Provide the (X, Y) coordinate of the cell's center where the given text is located.  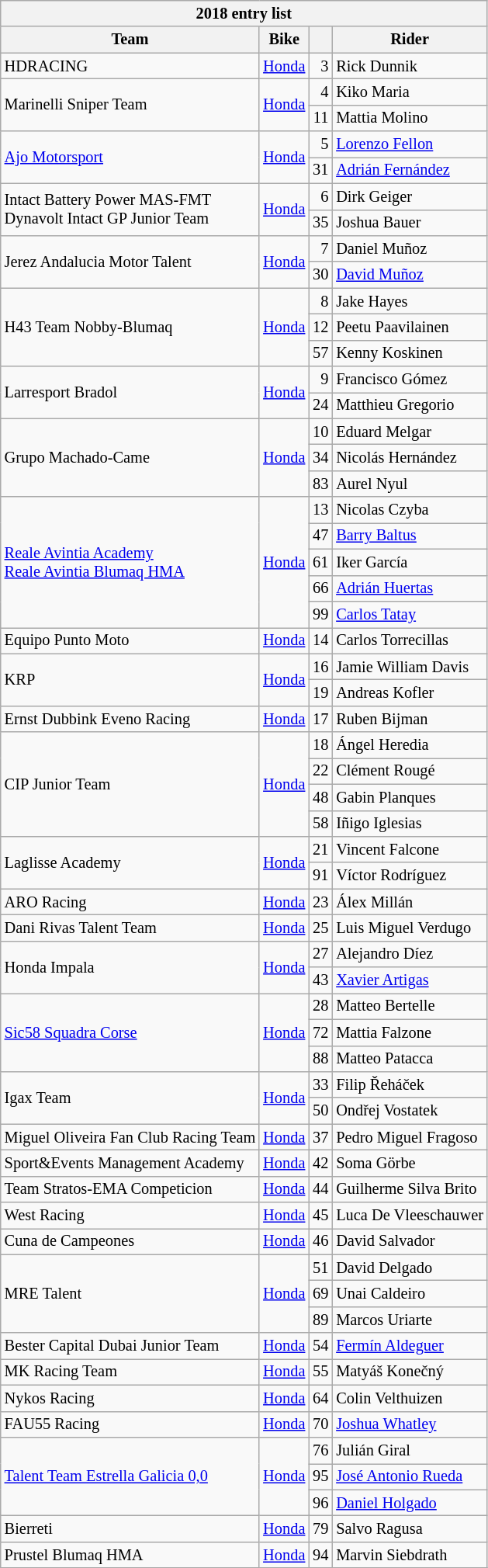
Ajo Motorsport (130, 157)
55 (320, 1372)
Lorenzo Fellon (410, 144)
Team (130, 40)
Carlos Tatay (410, 614)
50 (320, 1111)
Colin Velthuizen (410, 1398)
HDRACING (130, 66)
Ruben Bijman (410, 719)
5 (320, 144)
83 (320, 484)
Adrián Fernández (410, 170)
44 (320, 1189)
Luca De Vleeschauwer (410, 1216)
17 (320, 719)
Álex Millán (410, 902)
99 (320, 614)
Nykos Racing (130, 1398)
Laglisse Academy (130, 862)
94 (320, 1555)
34 (320, 457)
25 (320, 928)
Ondřej Vostatek (410, 1111)
18 (320, 745)
10 (320, 432)
Igax Team (130, 1098)
Guilherme Silva Brito (410, 1189)
57 (320, 353)
22 (320, 771)
Matthieu Gregorio (410, 405)
Daniel Muñoz (410, 248)
Matteo Bertelle (410, 1006)
Ernst Dubbink Eveno Racing (130, 719)
Kiko Maria (410, 92)
43 (320, 980)
35 (320, 223)
Equipo Punto Moto (130, 640)
Jamie William Davis (410, 667)
42 (320, 1163)
96 (320, 1503)
David Salvador (410, 1241)
72 (320, 1032)
José Antonio Rueda (410, 1476)
48 (320, 797)
7 (320, 248)
Grupo Machado-Came (130, 458)
3 (320, 66)
Miguel Oliveira Fan Club Racing Team (130, 1137)
47 (320, 536)
Vincent Falcone (410, 849)
Prustel Blumaq HMA (130, 1555)
27 (320, 954)
Talent Team Estrella Galicia 0,0 (130, 1476)
51 (320, 1268)
8 (320, 301)
45 (320, 1216)
Carlos Torrecillas (410, 640)
Marcos Uriarte (410, 1320)
David Muñoz (410, 275)
76 (320, 1450)
CIP Junior Team (130, 784)
MK Racing Team (130, 1372)
24 (320, 405)
Sic58 Squadra Corse (130, 1032)
9 (320, 380)
Mattia Falzone (410, 1032)
Matteo Patacca (410, 1059)
Bike (284, 40)
Jake Hayes (410, 301)
58 (320, 824)
Francisco Gómez (410, 380)
FAU55 Racing (130, 1424)
23 (320, 902)
Mattia Molino (410, 118)
30 (320, 275)
64 (320, 1398)
Larresport Bradol (130, 393)
ARO Racing (130, 902)
Peetu Paavilainen (410, 327)
Sport&Events Management Academy (130, 1163)
Alejandro Díez (410, 954)
Rider (410, 40)
6 (320, 196)
31 (320, 170)
Andreas Kofler (410, 692)
Julián Giral (410, 1450)
Joshua Whatley (410, 1424)
16 (320, 667)
Intact Battery Power MAS-FMT Dynavolt Intact GP Junior Team (130, 210)
Filip Řeháček (410, 1084)
11 (320, 118)
Kenny Koskinen (410, 353)
Eduard Melgar (410, 432)
Salvo Ragusa (410, 1528)
Nicolas Czyba (410, 510)
2018 entry list (244, 13)
Marinelli Sniper Team (130, 104)
Jerez Andalucia Motor Talent (130, 261)
Daniel Holgado (410, 1503)
21 (320, 849)
Matyáš Konečný (410, 1372)
H43 Team Nobby-Blumaq (130, 328)
Unai Caldeiro (410, 1294)
Joshua Bauer (410, 223)
Soma Görbe (410, 1163)
61 (320, 562)
MRE Talent (130, 1293)
Ángel Heredia (410, 745)
Marvin Siebdrath (410, 1555)
David Delgado (410, 1268)
37 (320, 1137)
Bierreti (130, 1528)
Dirk Geiger (410, 196)
West Racing (130, 1216)
Dani Rivas Talent Team (130, 928)
95 (320, 1476)
KRP (130, 680)
Víctor Rodríguez (410, 876)
Aurel Nyul (410, 484)
28 (320, 1006)
66 (320, 588)
Gabin Planques (410, 797)
12 (320, 327)
Nicolás Hernández (410, 457)
Iñigo Iglesias (410, 824)
33 (320, 1084)
Luis Miguel Verdugo (410, 928)
Barry Baltus (410, 536)
Fermín Aldeguer (410, 1346)
Team Stratos-EMA Competicion (130, 1189)
Clément Rougé (410, 771)
Honda Impala (130, 967)
69 (320, 1294)
14 (320, 640)
Rick Dunnik (410, 66)
46 (320, 1241)
Adrián Huertas (410, 588)
19 (320, 692)
4 (320, 92)
Xavier Artigas (410, 980)
Bester Capital Dubai Junior Team (130, 1346)
91 (320, 876)
70 (320, 1424)
Cuna de Campeones (130, 1241)
79 (320, 1528)
89 (320, 1320)
13 (320, 510)
Iker García (410, 562)
Pedro Miguel Fragoso (410, 1137)
Reale Avintia Academy Reale Avintia Blumaq HMA (130, 562)
54 (320, 1346)
88 (320, 1059)
